Pinpoint the cell where the given text exists, returning its (X, Y) midpoint coordinate. 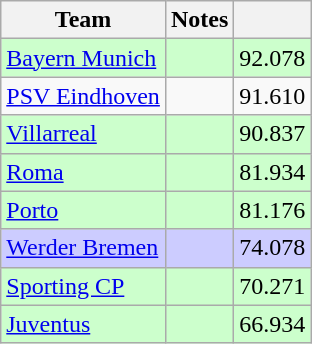
Roma (84, 172)
Juventus (84, 324)
70.271 (272, 286)
Porto (84, 210)
81.176 (272, 210)
90.837 (272, 134)
66.934 (272, 324)
92.078 (272, 58)
PSV Eindhoven (84, 96)
91.610 (272, 96)
Team (84, 20)
Bayern Munich (84, 58)
74.078 (272, 248)
Werder Bremen (84, 248)
Villarreal (84, 134)
81.934 (272, 172)
Notes (199, 20)
Sporting CP (84, 286)
